For the text-containing cell, return its midpoint in (x, y) coordinate format. 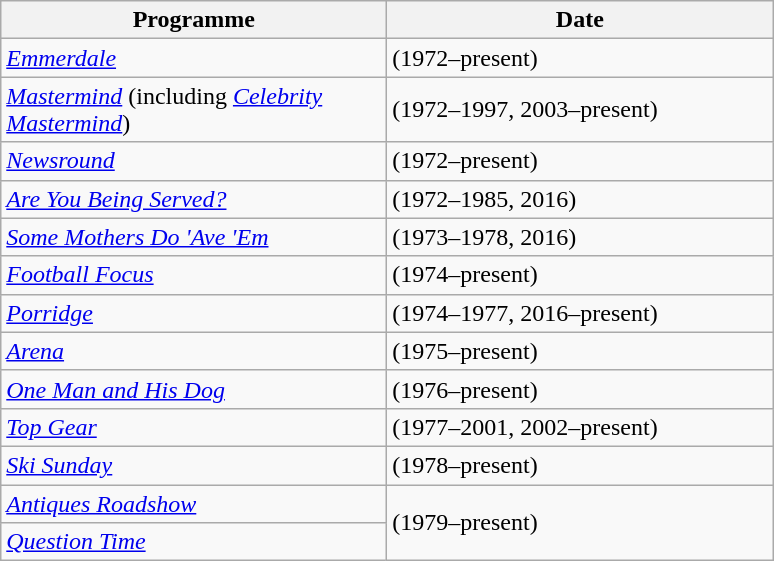
(1979–present) (580, 522)
Top Gear (194, 427)
Some Mothers Do 'Ave 'Em (194, 237)
Football Focus (194, 275)
(1972–1997, 2003–present) (580, 110)
Emmerdale (194, 58)
(1977–2001, 2002–present) (580, 427)
Question Time (194, 542)
Porridge (194, 313)
One Man and His Dog (194, 389)
(1975–present) (580, 351)
Are You Being Served? (194, 199)
(1974–present) (580, 275)
(1978–present) (580, 465)
Antiques Roadshow (194, 503)
(1974–1977, 2016–present) (580, 313)
Date (580, 20)
Mastermind (including Celebrity Mastermind) (194, 110)
(1973–1978, 2016) (580, 237)
(1972–1985, 2016) (580, 199)
Programme (194, 20)
(1976–present) (580, 389)
Newsround (194, 161)
Ski Sunday (194, 465)
Arena (194, 351)
